Determine the (X, Y) coordinate at the center of the cell enclosing the given text.  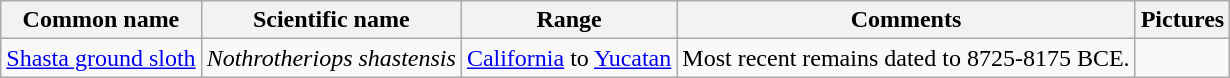
Comments (906, 20)
Nothrotheriops shastensis (331, 58)
Most recent remains dated to 8725-8175 BCE. (906, 58)
Shasta ground sloth (101, 58)
Pictures (1182, 20)
Scientific name (331, 20)
California to Yucatan (568, 58)
Common name (101, 20)
Range (568, 20)
